From the cell containing the given text, extract its center point as (X, Y) coordinate. 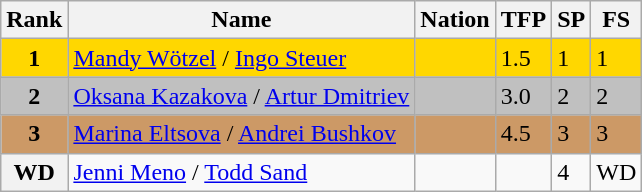
4 (572, 172)
Mandy Wötzel / Ingo Steuer (242, 58)
Jenni Meno / Todd Sand (242, 172)
Nation (455, 20)
Name (242, 20)
TFP (523, 20)
4.5 (523, 134)
Rank (34, 20)
1.5 (523, 58)
3.0 (523, 96)
FS (616, 20)
SP (572, 20)
Marina Eltsova / Andrei Bushkov (242, 134)
Oksana Kazakova / Artur Dmitriev (242, 96)
